Identify which cell holds the provided text, then report its [X, Y] central coordinate. 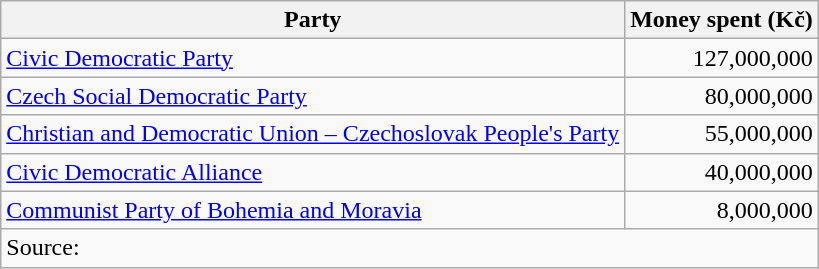
8,000,000 [722, 210]
80,000,000 [722, 96]
Money spent (Kč) [722, 20]
Civic Democratic Alliance [313, 172]
Christian and Democratic Union – Czechoslovak People's Party [313, 134]
Civic Democratic Party [313, 58]
Source: [410, 248]
Czech Social Democratic Party [313, 96]
55,000,000 [722, 134]
40,000,000 [722, 172]
Party [313, 20]
127,000,000 [722, 58]
Communist Party of Bohemia and Moravia [313, 210]
